Find where the given text appears and provide that cell's center as [X, Y] coordinate. 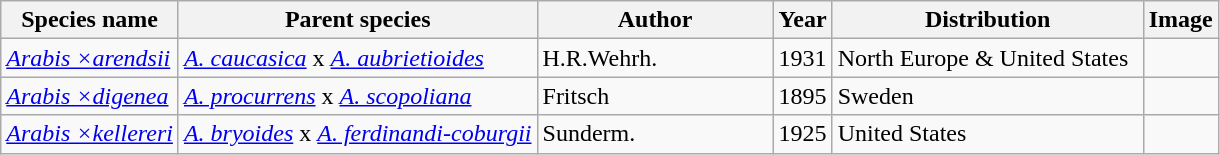
Sweden [988, 96]
Year [802, 20]
Arabis ×digenea [90, 96]
Parent species [358, 20]
A. bryoides x A. ferdinandi-coburgii [358, 134]
Author [655, 20]
1931 [802, 58]
Sunderm. [655, 134]
1925 [802, 134]
H.R.Wehrh. [655, 58]
A. caucasica x A. aubrietioides [358, 58]
Fritsch [655, 96]
1895 [802, 96]
Distribution [988, 20]
Image [1180, 20]
Species name [90, 20]
United States [988, 134]
North Europe & United States [988, 58]
Arabis ×arendsii [90, 58]
A. procurrens x A. scopoliana [358, 96]
Arabis ×kellereri [90, 134]
